Scan for the cell matching the given text and deliver its (X, Y) coordinate at center. 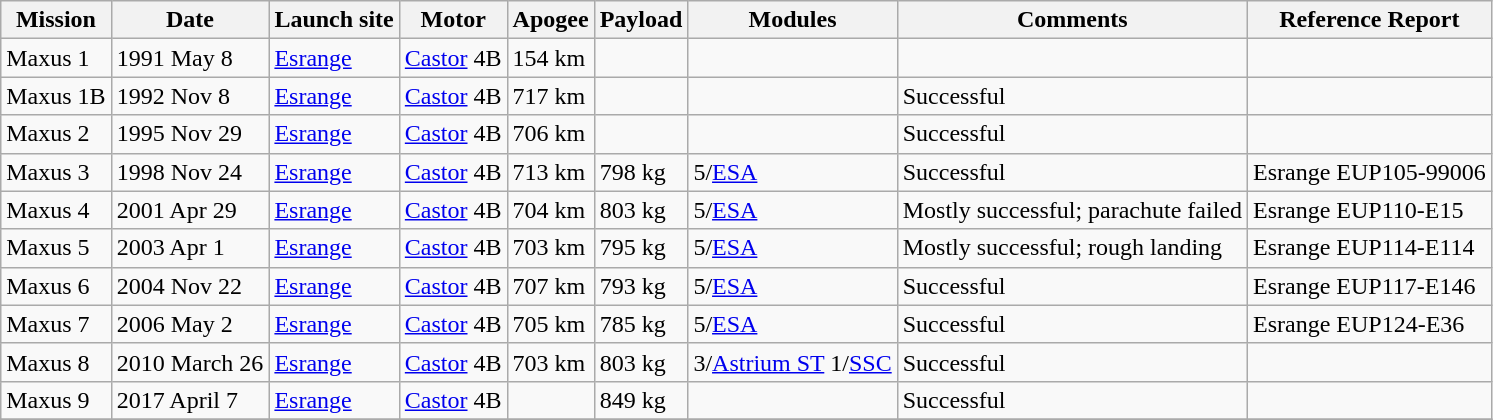
Maxus 3 (56, 172)
Maxus 4 (56, 210)
Maxus 1B (56, 96)
154 km (550, 58)
Maxus 8 (56, 362)
793 kg (641, 286)
Comments (1072, 20)
Maxus 6 (56, 286)
Maxus 7 (56, 324)
717 km (550, 96)
Mostly successful; rough landing (1072, 248)
Esrange EUP110-E15 (1370, 210)
2004 Nov 22 (190, 286)
Payload (641, 20)
795 kg (641, 248)
Esrange EUP114-E114 (1370, 248)
2003 Apr 1 (190, 248)
705 km (550, 324)
Reference Report (1370, 20)
2006 May 2 (190, 324)
849 kg (641, 400)
Esrange EUP105-99006 (1370, 172)
3/Astrium ST 1/SSC (792, 362)
Esrange EUP124-E36 (1370, 324)
Launch site (334, 20)
2017 April 7 (190, 400)
Modules (792, 20)
Mission (56, 20)
1992 Nov 8 (190, 96)
Maxus 2 (56, 134)
713 km (550, 172)
704 km (550, 210)
1991 May 8 (190, 58)
1995 Nov 29 (190, 134)
707 km (550, 286)
Esrange EUP117-E146 (1370, 286)
Maxus 5 (56, 248)
Date (190, 20)
2010 March 26 (190, 362)
Maxus 9 (56, 400)
2001 Apr 29 (190, 210)
798 kg (641, 172)
Mostly successful; parachute failed (1072, 210)
Apogee (550, 20)
Maxus 1 (56, 58)
Motor (453, 20)
706 km (550, 134)
785 kg (641, 324)
1998 Nov 24 (190, 172)
